Search for the cell housing the specified text and yield its (X, Y) center coordinate. 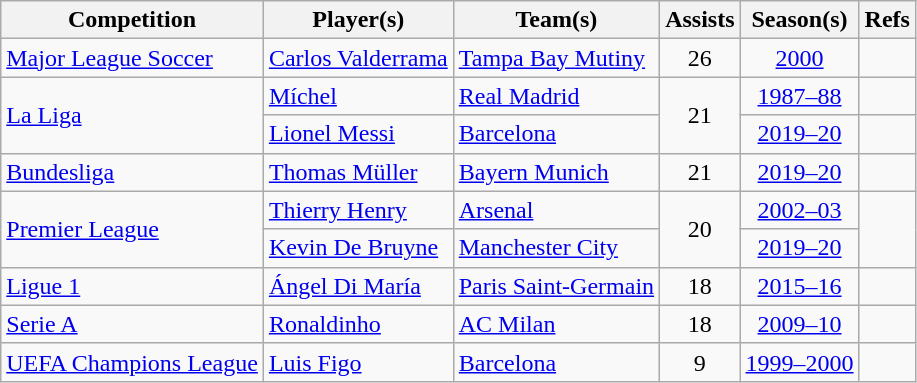
20 (700, 229)
2015–16 (800, 286)
Player(s) (358, 20)
Bayern Munich (556, 172)
Premier League (132, 229)
Ángel Di María (358, 286)
Team(s) (556, 20)
Ligue 1 (132, 286)
Major League Soccer (132, 58)
Season(s) (800, 20)
1987–88 (800, 96)
Ronaldinho (358, 324)
2009–10 (800, 324)
Kevin De Bruyne (358, 248)
Bundesliga (132, 172)
Assists (700, 20)
Míchel (358, 96)
Manchester City (556, 248)
La Liga (132, 115)
AC Milan (556, 324)
Luis Figo (358, 362)
9 (700, 362)
Lionel Messi (358, 134)
2000 (800, 58)
Paris Saint-Germain (556, 286)
Tampa Bay Mutiny (556, 58)
Thierry Henry (358, 210)
Carlos Valderrama (358, 58)
Refs (887, 20)
26 (700, 58)
Serie A (132, 324)
Arsenal (556, 210)
UEFA Champions League (132, 362)
Thomas Müller (358, 172)
1999–2000 (800, 362)
2002–03 (800, 210)
Real Madrid (556, 96)
Competition (132, 20)
